Return [x, y] of the center of cell containing provided text 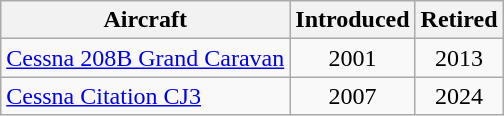
2024 [459, 96]
Cessna Citation CJ3 [146, 96]
2013 [459, 58]
Retired [459, 20]
Introduced [352, 20]
2001 [352, 58]
Aircraft [146, 20]
2007 [352, 96]
Cessna 208B Grand Caravan [146, 58]
